Find where the given text appears and provide that cell's center as [x, y] coordinate. 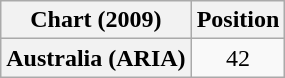
42 [238, 58]
Chart (2009) [96, 20]
Position [238, 20]
Australia (ARIA) [96, 58]
